Return the [X, Y] coordinate for the center point of the cell that contains the specified text.  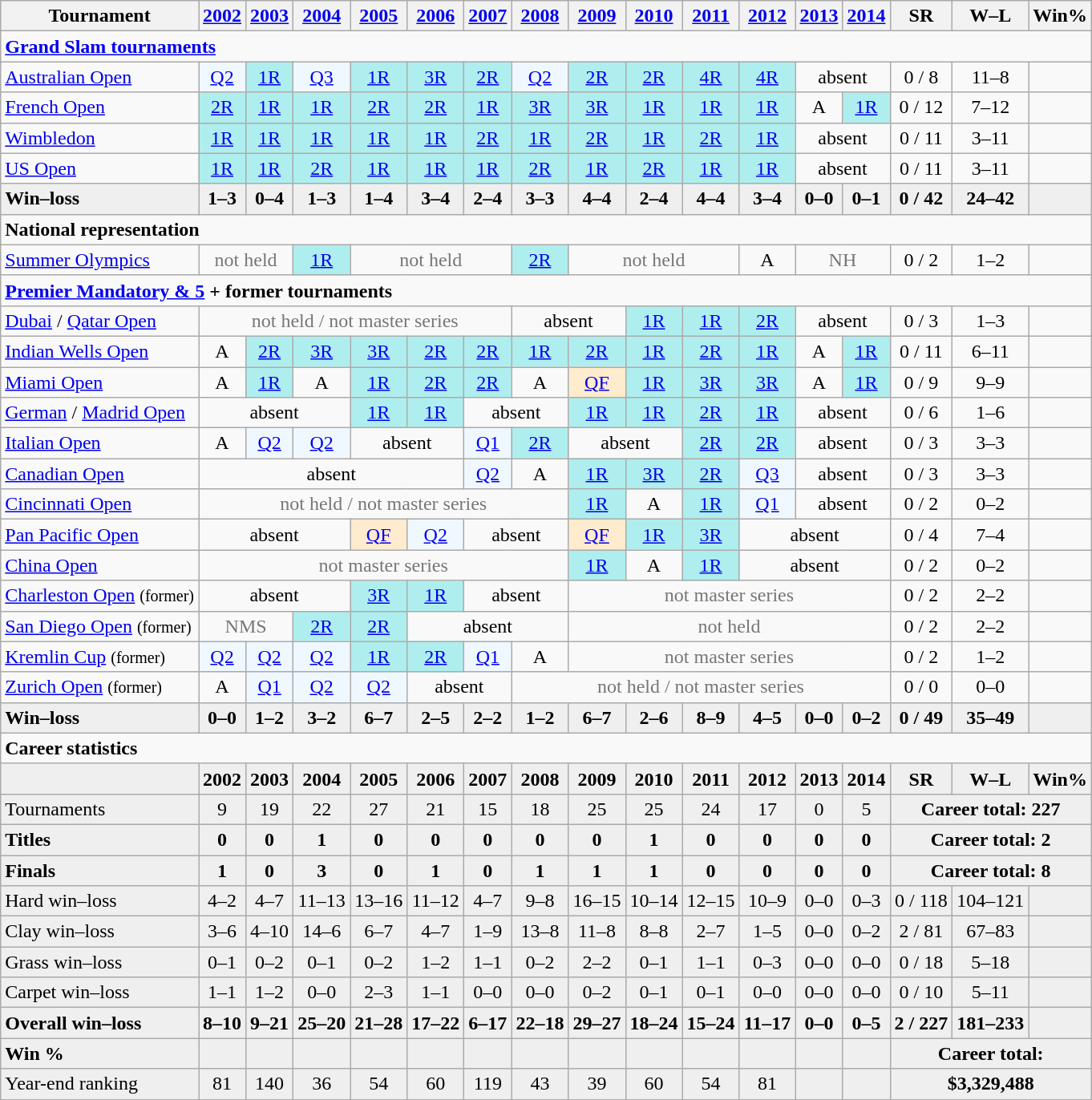
6–11 [991, 351]
17–22 [436, 1023]
25–20 [322, 1023]
Career statistics [547, 748]
0 / 0 [921, 687]
13–8 [540, 932]
Tournaments [99, 809]
Kremlin Cup (former) [99, 657]
8–10 [223, 1023]
Pan Pacific Open [99, 535]
7–12 [991, 107]
French Open [99, 107]
0 / 42 [921, 199]
5–18 [991, 962]
4–2 [223, 901]
Premier Mandatory & 5 + former tournaments [547, 290]
Tournament [99, 16]
Summer Olympics [99, 260]
Indian Wells Open [99, 351]
3–6 [223, 932]
Charleston Open (former) [99, 596]
24 [710, 809]
3–2 [322, 718]
Canadian Open [99, 474]
181–233 [991, 1023]
Italian Open [99, 443]
3 [322, 870]
0 / 6 [921, 413]
39 [597, 1084]
Hard win–loss [99, 901]
0 / 9 [921, 382]
Miami Open [99, 382]
Career total: [991, 1053]
140 [269, 1084]
Overall win–loss [99, 1023]
7–4 [991, 535]
29–27 [597, 1023]
San Diego Open (former) [99, 626]
4–5 [767, 718]
Cincinnati Open [99, 504]
4–10 [269, 932]
6–17 [487, 1023]
10–9 [767, 901]
2 / 227 [921, 1023]
1–9 [487, 932]
8–9 [710, 718]
Zurich Open (former) [99, 687]
19 [269, 809]
2 / 81 [921, 932]
Wimbledon [99, 138]
1–6 [991, 413]
Australian Open [99, 77]
Win % [99, 1053]
$3,329,488 [991, 1084]
National representation [547, 229]
14–6 [322, 932]
104–121 [991, 901]
11–12 [436, 901]
China Open [99, 565]
Career total: 227 [991, 809]
German / Madrid Open [99, 413]
18 [540, 809]
0 / 118 [921, 901]
15 [487, 809]
8–8 [654, 932]
2–6 [654, 718]
0 / 8 [921, 77]
18–24 [654, 1023]
NH [843, 260]
US Open [99, 168]
24–42 [991, 199]
0 / 10 [921, 993]
27 [378, 809]
16–15 [597, 901]
Career total: 2 [991, 839]
5 [866, 809]
1–5 [767, 932]
119 [487, 1084]
2–5 [436, 718]
Year-end ranking [99, 1084]
0 / 18 [921, 962]
9 [223, 809]
0 / 4 [921, 535]
Grass win–loss [99, 962]
36 [322, 1084]
15–24 [710, 1023]
11–17 [767, 1023]
67–83 [991, 932]
1–4 [378, 199]
Carpet win–loss [99, 993]
Career total: 8 [991, 870]
22 [322, 809]
Finals [99, 870]
17 [767, 809]
9–8 [540, 901]
21–28 [378, 1023]
35–49 [991, 718]
0–5 [866, 1023]
Clay win–loss [99, 932]
0–4 [269, 199]
Dubai / Qatar Open [99, 321]
NMS [246, 626]
43 [540, 1084]
0 / 49 [921, 718]
13–16 [378, 901]
9–21 [269, 1023]
5–11 [991, 993]
Grand Slam tournaments [547, 47]
21 [436, 809]
12–15 [710, 901]
Titles [99, 839]
2–3 [378, 993]
2–7 [710, 932]
9–9 [991, 382]
10–14 [654, 901]
22–18 [540, 1023]
0 / 12 [921, 107]
11–13 [322, 901]
